From the cell containing the given text, extract its center point as (X, Y) coordinate. 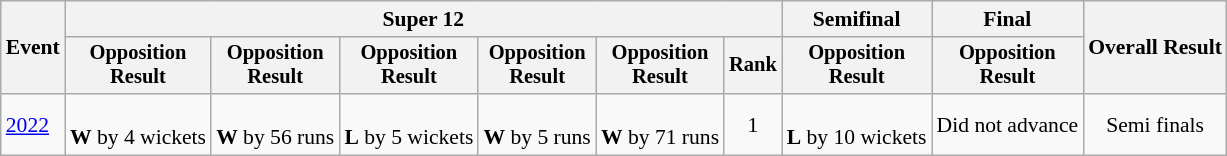
Semifinal (857, 19)
W by 56 runs (275, 124)
Final (1008, 19)
Event (33, 48)
L by 10 wickets (857, 124)
Semi finals (1155, 124)
W by 4 wickets (138, 124)
Overall Result (1155, 48)
2022 (33, 124)
W by 5 runs (536, 124)
1 (753, 124)
Did not advance (1008, 124)
Rank (753, 66)
W by 71 runs (660, 124)
Super 12 (424, 19)
L by 5 wickets (408, 124)
